Extract the (x, y) coordinate from the center of the cell holding the provided text.  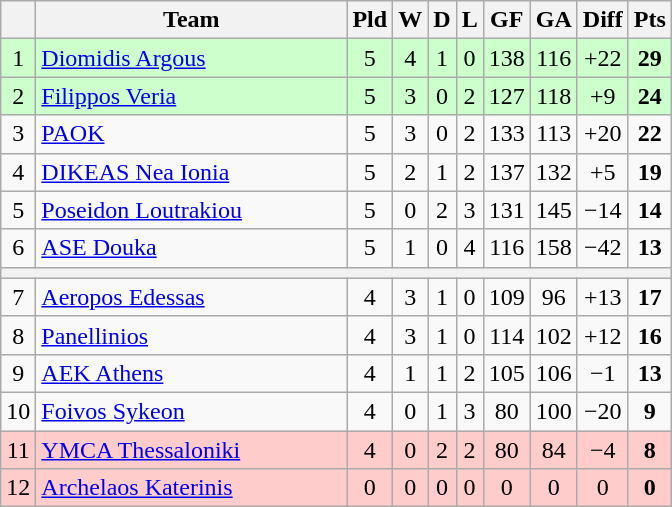
133 (506, 134)
ASE Douka (192, 248)
D (442, 20)
106 (554, 373)
YMCA Thessaloniki (192, 449)
118 (554, 96)
−20 (602, 411)
12 (18, 488)
PAOK (192, 134)
Pts (650, 20)
+5 (602, 172)
19 (650, 172)
Pld (370, 20)
+9 (602, 96)
114 (506, 335)
138 (506, 58)
100 (554, 411)
105 (506, 373)
Archelaos Katerinis (192, 488)
22 (650, 134)
Foivos Sykeon (192, 411)
−4 (602, 449)
+12 (602, 335)
145 (554, 210)
102 (554, 335)
17 (650, 297)
16 (650, 335)
−1 (602, 373)
Aeropos Edessas (192, 297)
131 (506, 210)
14 (650, 210)
W (410, 20)
24 (650, 96)
137 (506, 172)
6 (18, 248)
11 (18, 449)
+22 (602, 58)
29 (650, 58)
Panellinios (192, 335)
DIKEAS Nea Ionia (192, 172)
AEK Athens (192, 373)
113 (554, 134)
132 (554, 172)
10 (18, 411)
L (470, 20)
GA (554, 20)
Poseidon Loutrakiou (192, 210)
96 (554, 297)
+13 (602, 297)
Team (192, 20)
Diomidis Argous (192, 58)
127 (506, 96)
+20 (602, 134)
109 (506, 297)
Diff (602, 20)
−14 (602, 210)
158 (554, 248)
84 (554, 449)
7 (18, 297)
−42 (602, 248)
GF (506, 20)
Filippos Veria (192, 96)
